Find where the given text appears and provide that cell's center as (x, y) coordinate. 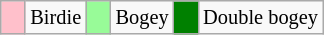
Double bogey (260, 17)
Birdie (56, 17)
Bogey (142, 17)
